Search for the cell housing the specified text and yield its (X, Y) center coordinate. 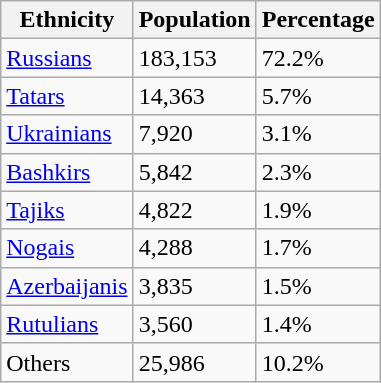
2.3% (318, 172)
3,835 (194, 286)
Bashkirs (67, 172)
4,822 (194, 210)
Tajiks (67, 210)
Azerbaijanis (67, 286)
1.7% (318, 248)
3.1% (318, 134)
7,920 (194, 134)
25,986 (194, 362)
1.5% (318, 286)
Percentage (318, 20)
Nogais (67, 248)
5.7% (318, 96)
4,288 (194, 248)
14,363 (194, 96)
Rutulians (67, 324)
1.9% (318, 210)
Ukrainians (67, 134)
Tatars (67, 96)
3,560 (194, 324)
1.4% (318, 324)
10.2% (318, 362)
5,842 (194, 172)
Population (194, 20)
72.2% (318, 58)
Others (67, 362)
183,153 (194, 58)
Ethnicity (67, 20)
Russians (67, 58)
